Return the (x, y) coordinate for the center point of the cell that contains the specified text.  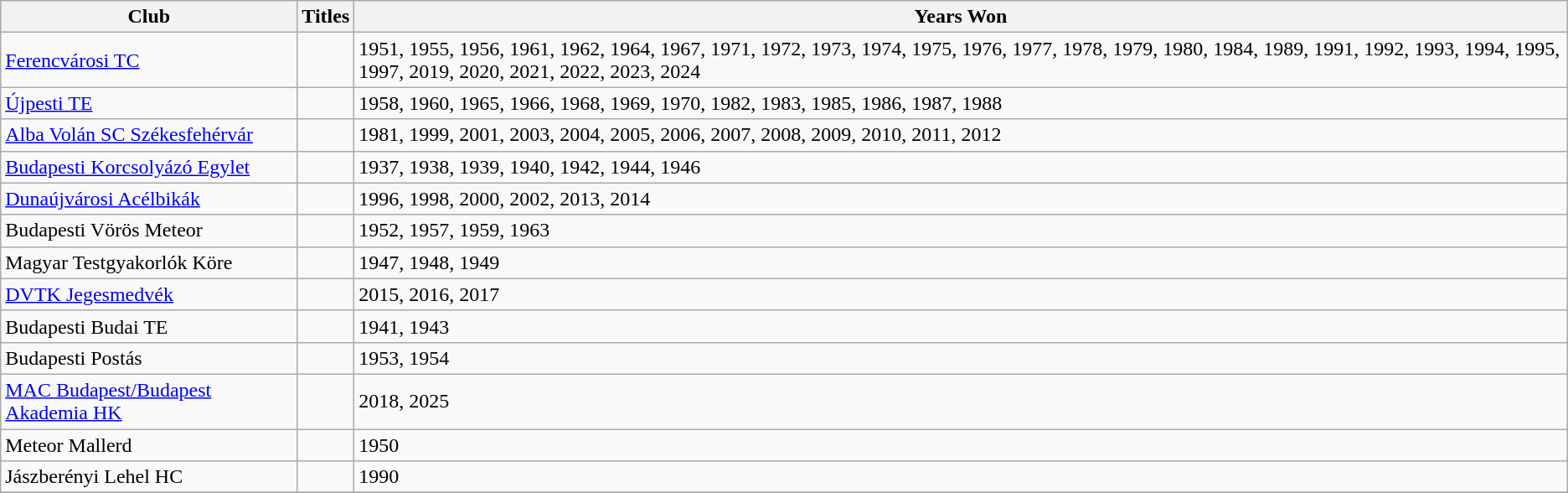
1947, 1948, 1949 (961, 262)
Budapesti Postás (149, 358)
Újpesti TE (149, 103)
Titles (326, 17)
1941, 1943 (961, 326)
Dunaújvárosi Acélbikák (149, 199)
MAC Budapest/Budapest Akademia HK (149, 401)
Budapesti Vörös Meteor (149, 231)
Club (149, 17)
Jászberényi Lehel HC (149, 477)
DVTK Jegesmedvék (149, 294)
Budapesti Budai TE (149, 326)
2015, 2016, 2017 (961, 294)
Ferencvárosi TC (149, 60)
2018, 2025 (961, 401)
Years Won (961, 17)
1953, 1954 (961, 358)
1950 (961, 445)
Budapesti Korcsolyázó Egylet (149, 167)
1996, 1998, 2000, 2002, 2013, 2014 (961, 199)
Magyar Testgyakorlók Köre (149, 262)
1990 (961, 477)
1958, 1960, 1965, 1966, 1968, 1969, 1970, 1982, 1983, 1985, 1986, 1987, 1988 (961, 103)
1937, 1938, 1939, 1940, 1942, 1944, 1946 (961, 167)
Alba Volán SC Székesfehérvár (149, 135)
1952, 1957, 1959, 1963 (961, 231)
Meteor Mallerd (149, 445)
1981, 1999, 2001, 2003, 2004, 2005, 2006, 2007, 2008, 2009, 2010, 2011, 2012 (961, 135)
